Scan for the cell matching the given text and deliver its (x, y) coordinate at center. 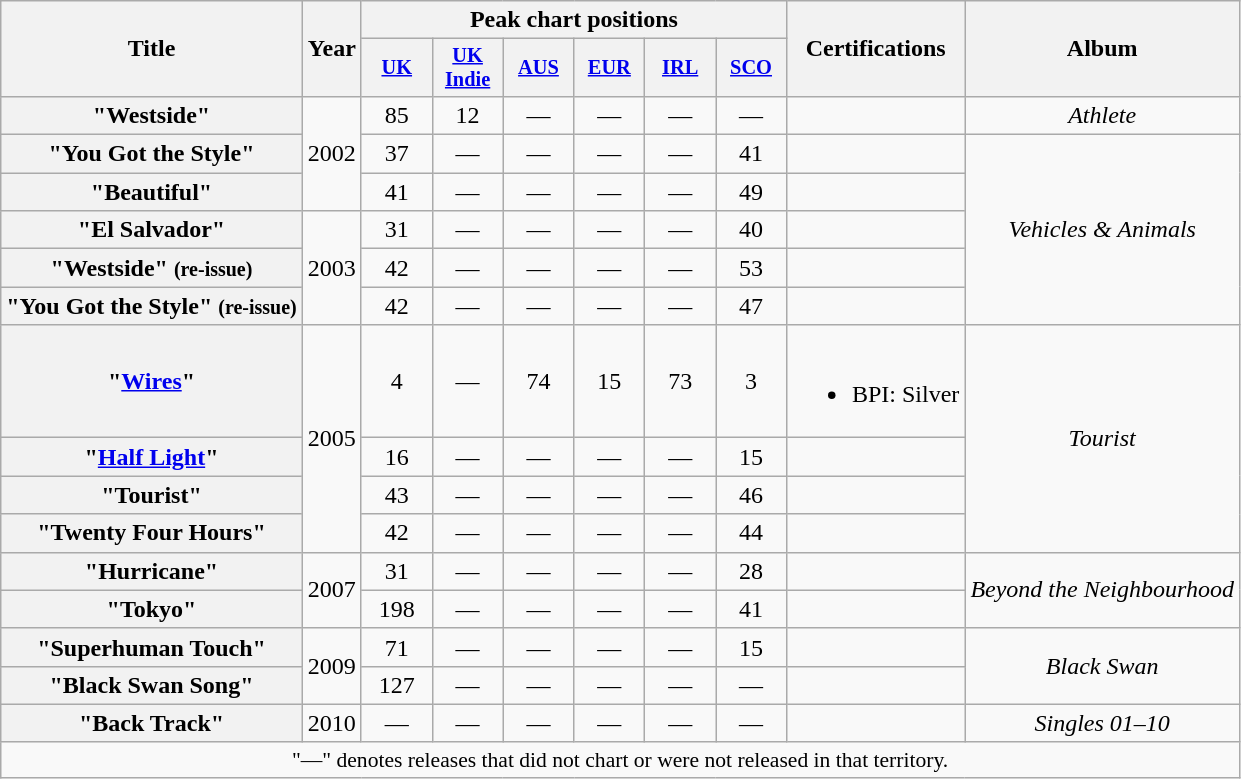
37 (396, 154)
"You Got the Style" (re-issue) (152, 306)
IRL (680, 68)
28 (752, 571)
2003 (332, 268)
Vehicles & Animals (1102, 230)
73 (680, 382)
"Black Swan Song" (152, 685)
"Twenty Four Hours" (152, 533)
"Beautiful" (152, 192)
"Westside" (re-issue) (152, 268)
16 (396, 457)
"Superhuman Touch" (152, 647)
44 (752, 533)
12 (468, 115)
Black Swan (1102, 666)
"Hurricane" (152, 571)
4 (396, 382)
"Westside" (152, 115)
Year (332, 49)
"Back Track" (152, 723)
53 (752, 268)
UKIndie (468, 68)
"—" denotes releases that did not chart or were not released in that territory. (620, 760)
Title (152, 49)
"Tokyo" (152, 609)
198 (396, 609)
"Tourist" (152, 495)
2007 (332, 590)
BPI: Silver (875, 382)
Certifications (875, 49)
Beyond the Neighbourhood (1102, 590)
Peak chart positions (574, 20)
43 (396, 495)
46 (752, 495)
2009 (332, 666)
47 (752, 306)
85 (396, 115)
AUS (538, 68)
Athlete (1102, 115)
EUR (610, 68)
"Wires" (152, 382)
"You Got the Style" (152, 154)
3 (752, 382)
2002 (332, 153)
40 (752, 230)
Tourist (1102, 438)
74 (538, 382)
"Half Light" (152, 457)
SCO (752, 68)
"El Salvador" (152, 230)
127 (396, 685)
2010 (332, 723)
Album (1102, 49)
71 (396, 647)
Singles 01–10 (1102, 723)
2005 (332, 438)
UK (396, 68)
49 (752, 192)
